From the cell containing the given text, extract its center point as [x, y] coordinate. 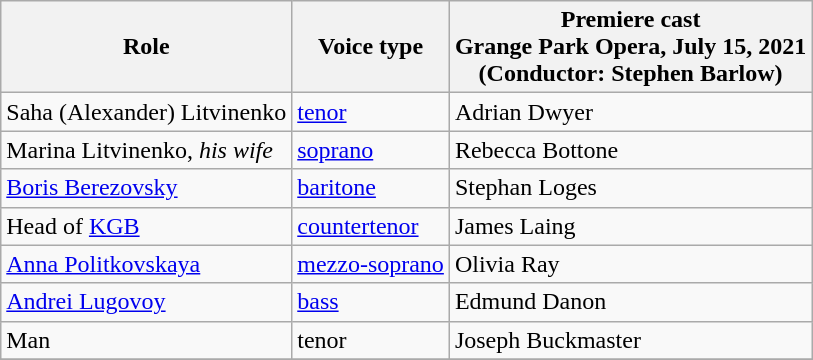
Adrian Dwyer [630, 112]
Role [146, 47]
Rebecca Bottone [630, 150]
mezzo-soprano [371, 264]
James Laing [630, 226]
Stephan Loges [630, 188]
countertenor [371, 226]
Anna Politkovskaya [146, 264]
Boris Berezovsky [146, 188]
Man [146, 340]
bass [371, 302]
Olivia Ray [630, 264]
Marina Litvinenko, his wife [146, 150]
soprano [371, 150]
Voice type [371, 47]
baritone [371, 188]
Andrei Lugovoy [146, 302]
Premiere castGrange Park Opera, July 15, 2021(Conductor: Stephen Barlow) [630, 47]
Joseph Buckmaster [630, 340]
Saha (Alexander) Litvinenko [146, 112]
Head of KGB [146, 226]
Edmund Danon [630, 302]
